Provide the (x, y) coordinate of the cell's center where the given text is located.  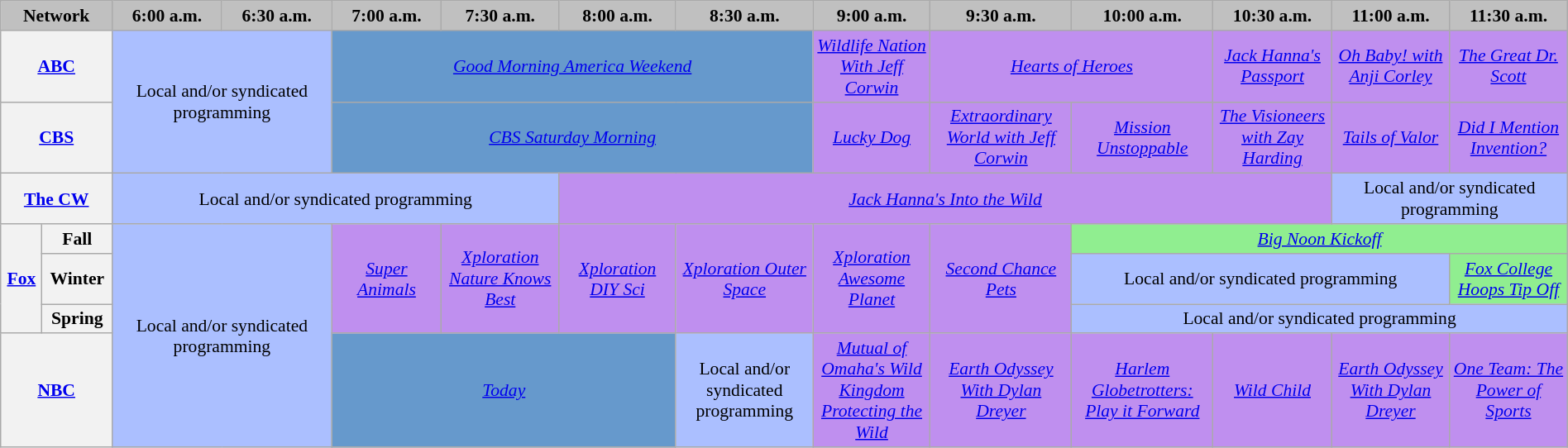
11:30 a.m. (1508, 16)
Good Morning America Weekend (572, 66)
Wildlife Nation With Jeff Corwin (872, 66)
Second Chance Pets (1001, 279)
The Visioneers with Zay Harding (1273, 137)
Jack Hanna's Into the Wild (946, 198)
Jack Hanna's Passport (1273, 66)
Winter (78, 279)
8:00 a.m. (618, 16)
7:30 a.m. (500, 16)
NBC (56, 391)
Wild Child (1273, 391)
Extraordinary World with Jeff Corwin (1001, 137)
9:00 a.m. (872, 16)
ABC (56, 66)
Xploration Awesome Planet (872, 279)
6:00 a.m. (167, 16)
Fox College Hoops Tip Off (1508, 279)
9:30 a.m. (1001, 16)
10:30 a.m. (1273, 16)
Xploration Outer Space (744, 279)
Super Animals (387, 279)
Hearts of Heroes (1072, 66)
Fall (78, 239)
Xploration DIY Sci (618, 279)
Harlem Globetrotters: Play it Forward (1143, 391)
Network (56, 16)
Lucky Dog (872, 137)
6:30 a.m. (276, 16)
Today (504, 391)
11:00 a.m. (1390, 16)
The CW (56, 198)
The Great Dr. Scott (1508, 66)
Tails of Valor (1390, 137)
Mutual of Omaha's Wild Kingdom Protecting the Wild (872, 391)
Oh Baby! with Anji Corley (1390, 66)
Fox (22, 279)
10:00 a.m. (1143, 16)
Xploration Nature Knows Best (500, 279)
8:30 a.m. (744, 16)
Did I Mention Invention? (1508, 137)
Mission Unstoppable (1143, 137)
One Team: The Power of Sports (1508, 391)
7:00 a.m. (387, 16)
Spring (78, 319)
Big Noon Kickoff (1320, 239)
CBS (56, 137)
CBS Saturday Morning (572, 137)
